Scan for the cell matching the given text and deliver its (x, y) coordinate at center. 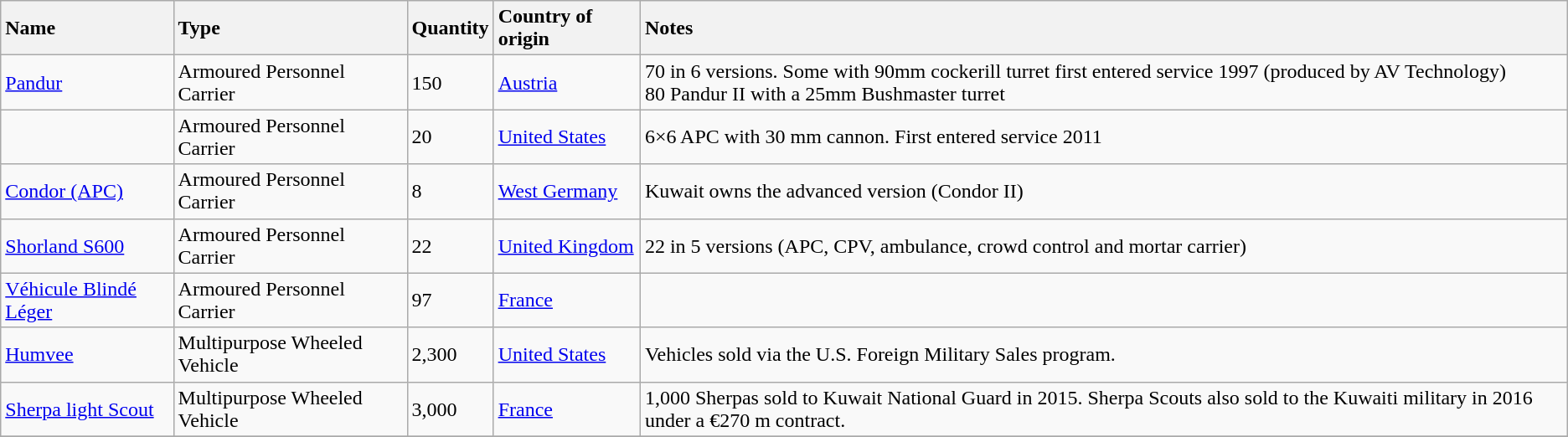
United Kingdom (566, 246)
Country of origin (566, 28)
22 (451, 246)
Type (290, 28)
Humvee (87, 355)
1,000 Sherpas sold to Kuwait National Guard in 2015. Sherpa Scouts also sold to the Kuwaiti military in 2016 under a €270 m contract. (1104, 409)
Condor (APC) (87, 191)
6×6 APC with 30 mm cannon. First entered service 2011 (1104, 137)
20 (451, 137)
150 (451, 82)
Shorland S600 (87, 246)
Véhicule Blindé Léger (87, 300)
Name (87, 28)
2,300 (451, 355)
97 (451, 300)
70 in 6 versions. Some with 90mm cockerill turret first entered service 1997 (produced by AV Technology)80 Pandur II with a 25mm Bushmaster turret (1104, 82)
22 in 5 versions (APC, CPV, ambulance, crowd control and mortar carrier) (1104, 246)
Sherpa light Scout (87, 409)
Pandur (87, 82)
Austria (566, 82)
Kuwait owns the advanced version (Condor II) (1104, 191)
8 (451, 191)
Quantity (451, 28)
Vehicles sold via the U.S. Foreign Military Sales program. (1104, 355)
Notes (1104, 28)
West Germany (566, 191)
3,000 (451, 409)
